Detect which cell encompasses the target text, then output its [x, y] center coordinate. 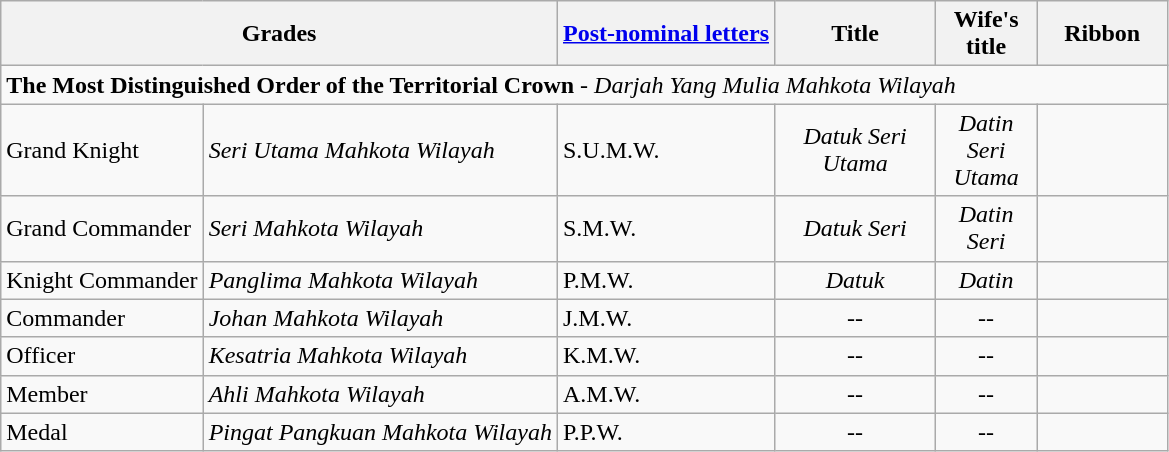
Kesatria Mahkota Wilayah [380, 356]
Seri Mahkota Wilayah [380, 228]
Officer [102, 356]
Datin [986, 280]
Panglima Mahkota Wilayah [380, 280]
A.M.W. [666, 394]
Seri Utama Mahkota Wilayah [380, 150]
S.M.W. [666, 228]
Knight Commander [102, 280]
Datin Seri [986, 228]
Member [102, 394]
Post-nominal letters [666, 34]
Medal [102, 432]
P.M.W. [666, 280]
Datuk Seri Utama [856, 150]
Title [856, 34]
Datuk [856, 280]
Datuk Seri [856, 228]
K.M.W. [666, 356]
Ahli Mahkota Wilayah [380, 394]
Ribbon [1102, 34]
Grades [280, 34]
Pingat Pangkuan Mahkota Wilayah [380, 432]
Grand Knight [102, 150]
S.U.M.W. [666, 150]
Datin Seri Utama [986, 150]
Wife's title [986, 34]
J.M.W. [666, 318]
Johan Mahkota Wilayah [380, 318]
Grand Commander [102, 228]
Commander [102, 318]
The Most Distinguished Order of the Territorial Crown - Darjah Yang Mulia Mahkota Wilayah [584, 85]
P.P.W. [666, 432]
